Pinpoint the cell where the given text exists, returning its (X, Y) midpoint coordinate. 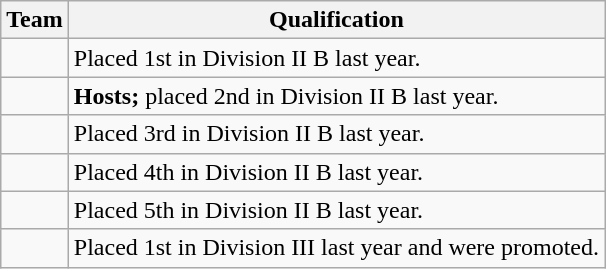
Placed 4th in Division II B last year. (336, 172)
Placed 1st in Division III last year and were promoted. (336, 248)
Placed 3rd in Division II B last year. (336, 134)
Hosts; placed 2nd in Division II B last year. (336, 96)
Placed 1st in Division II B last year. (336, 58)
Qualification (336, 20)
Placed 5th in Division II B last year. (336, 210)
Team (35, 20)
